Find where the given text appears and provide that cell's center as (x, y) coordinate. 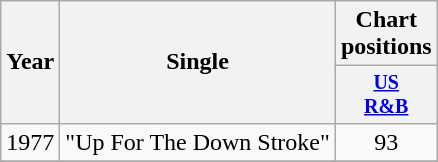
USR&B (386, 94)
Year (30, 62)
"Up For The Down Stroke" (198, 142)
93 (386, 142)
1977 (30, 142)
Single (198, 62)
Chart positions (386, 34)
